Detect which cell encompasses the target text, then output its (X, Y) center coordinate. 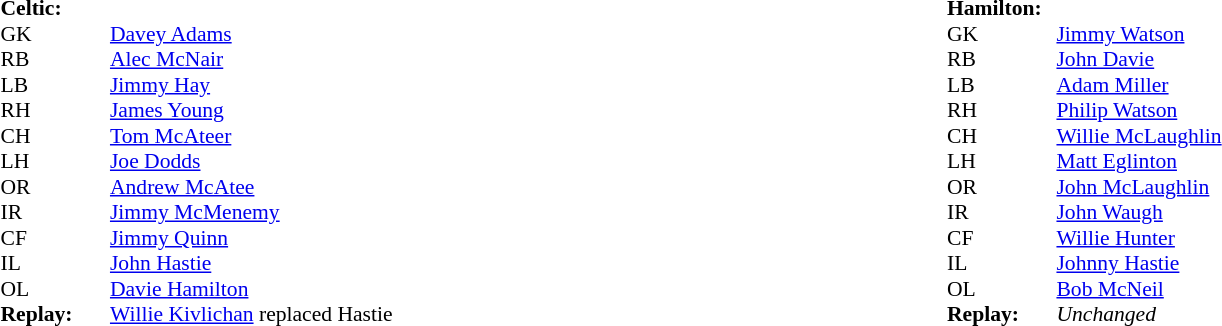
John McLaughlin (1138, 187)
James Young (252, 111)
Andrew McAtee (252, 187)
John Waugh (1138, 213)
John Hastie (252, 263)
John Davie (1138, 59)
Tom McAteer (252, 136)
Johnny Hastie (1138, 263)
Willie Hunter (1138, 238)
Bob McNeil (1138, 289)
Joe Dodds (252, 161)
Jimmy McMenemy (252, 213)
Philip Watson (1138, 111)
Matt Eglinton (1138, 161)
Davey Adams (252, 34)
Jimmy Hay (252, 85)
Adam Miller (1138, 85)
Davie Hamilton (252, 289)
Jimmy Watson (1138, 34)
Willie McLaughlin (1138, 136)
Jimmy Quinn (252, 238)
Alec McNair (252, 59)
